Pinpoint the cell where the given text exists, returning its [x, y] midpoint coordinate. 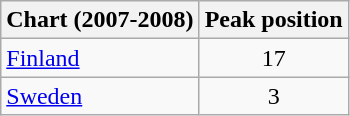
Sweden [100, 96]
17 [274, 58]
Finland [100, 58]
Chart (2007-2008) [100, 20]
3 [274, 96]
Peak position [274, 20]
